From the cell containing the given text, extract its center point as [X, Y] coordinate. 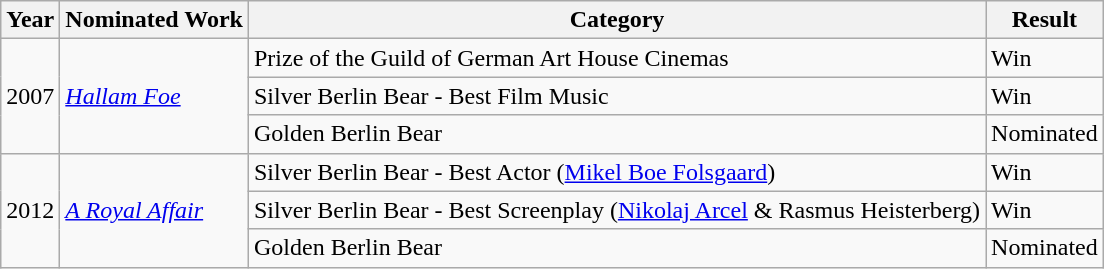
Category [616, 20]
Result [1045, 20]
2007 [30, 96]
A Royal Affair [154, 210]
2012 [30, 210]
Silver Berlin Bear - Best Screenplay (Nikolaj Arcel & Rasmus Heisterberg) [616, 210]
Nominated Work [154, 20]
Prize of the Guild of German Art House Cinemas [616, 58]
Year [30, 20]
Hallam Foe [154, 96]
Silver Berlin Bear - Best Actor (Mikel Boe Folsgaard) [616, 172]
Silver Berlin Bear - Best Film Music [616, 96]
